Output the [x, y] coordinate of the center of the cell containing the given text.  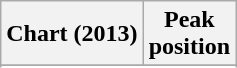
Chart (2013) [72, 34]
Peakposition [189, 34]
